Output the (X, Y) coordinate of the center of the cell containing the given text.  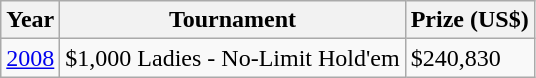
$240,830 (470, 58)
2008 (30, 58)
Year (30, 20)
Tournament (232, 20)
$1,000 Ladies - No-Limit Hold'em (232, 58)
Prize (US$) (470, 20)
